Identify which cell holds the provided text, then report its (x, y) central coordinate. 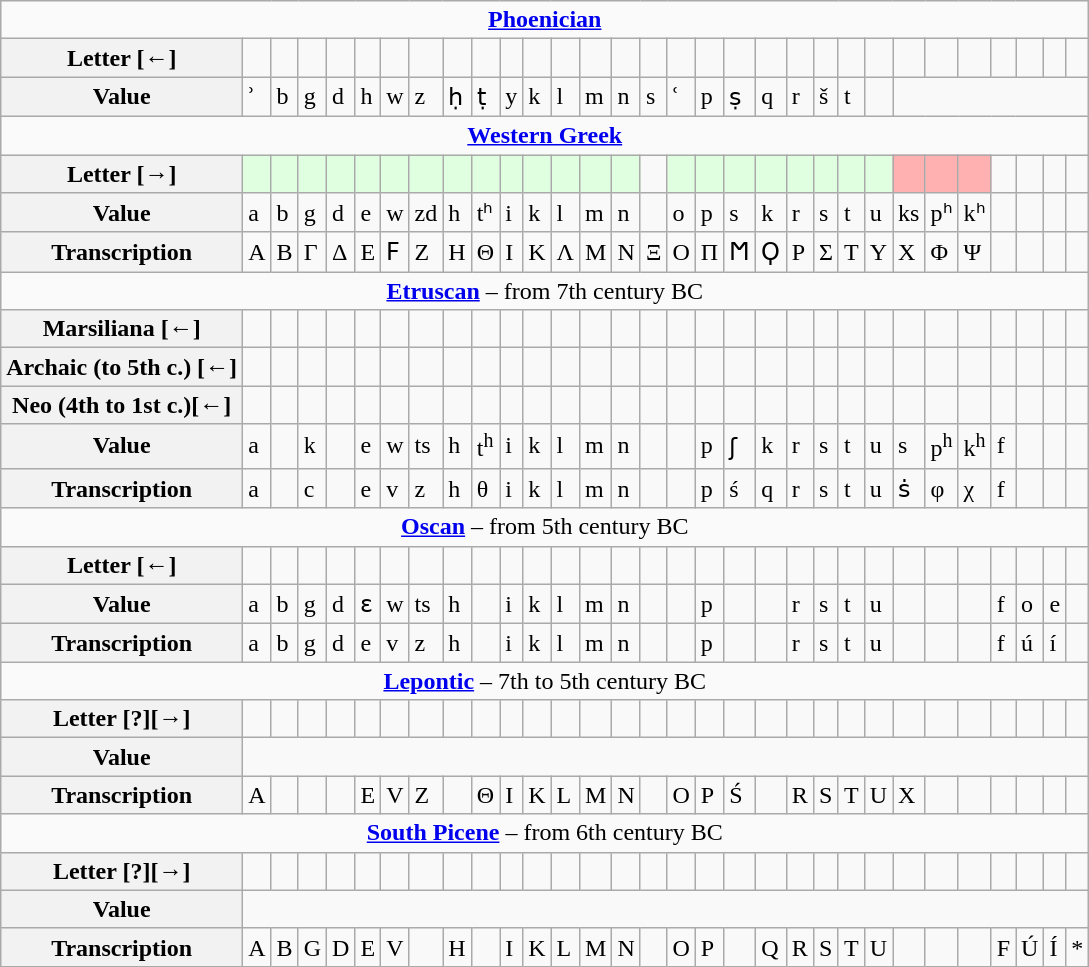
Q (772, 947)
South Picene – from 6th century BC (545, 833)
Ś (740, 795)
B (284, 947)
y (512, 97)
kh (974, 446)
Archaic (to 5th c.) [←] (122, 367)
Η (457, 252)
F (1003, 947)
Ρ (800, 252)
Φ (942, 252)
Oscan – from 5th century BC (545, 527)
θ (485, 488)
ṡ (909, 488)
φ (942, 488)
Α (257, 252)
Western Greek (545, 135)
Υ (878, 252)
χ (974, 488)
* (1078, 947)
ś (740, 488)
Marsiliana [←] (122, 329)
Ε (368, 252)
Κ (537, 252)
ḥ (457, 97)
Lepontic – 7th to 5th century BC (545, 681)
Z (426, 795)
ʾ (257, 97)
D (341, 947)
ṣ (740, 97)
ɛ (368, 604)
Í (1055, 947)
Ú (1030, 947)
Σ (826, 252)
ph (942, 446)
ṭ (485, 97)
Etruscan – from 7th century BC (545, 291)
Ξ (654, 252)
tʰ (485, 213)
kʰ (974, 213)
Neo (4th to 1st c.)[←] (122, 405)
ʿ (681, 97)
Μ (596, 252)
Ψ (974, 252)
Γ (312, 252)
Ν (626, 252)
Τ (851, 252)
Ζ (426, 252)
í (1055, 643)
Ο (681, 252)
th (485, 446)
Λ (565, 252)
Ϻ (740, 252)
Ι (512, 252)
Letter [→] (122, 173)
Phoenician (545, 20)
Ϙ (772, 252)
ú (1030, 643)
Ϝ (395, 252)
ʃ (740, 446)
c (312, 488)
ks (909, 213)
Π (709, 252)
Δ (341, 252)
Β (284, 252)
pʰ (942, 213)
H (457, 947)
zd (426, 213)
š (826, 97)
G (312, 947)
